For the text-containing cell, return its midpoint in [X, Y] coordinate format. 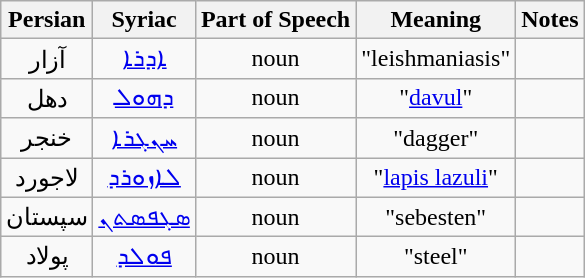
ܕܗܘܠ [144, 98]
ܚܢܓܪܐ [144, 138]
"steel" [436, 257]
دهل [47, 98]
پولاد [47, 257]
Meaning [436, 20]
لاجورد [47, 178]
Part of Speech [275, 20]
آزار [47, 59]
ܠܐܙܘܪܕ [144, 178]
Syriac [144, 20]
ܣܓܦܣܬܢ [144, 217]
"leishmaniasis" [436, 59]
خنجر [47, 138]
Persian [47, 20]
"lapis lazuli" [436, 178]
"davul" [436, 98]
سپستان [47, 217]
Notes [550, 20]
"dagger" [436, 138]
ܐܕܪܐ [144, 59]
ܦܘܠܕ [144, 257]
"sebesten" [436, 217]
